Locate the cell with the specified text and output its (X, Y) center coordinate. 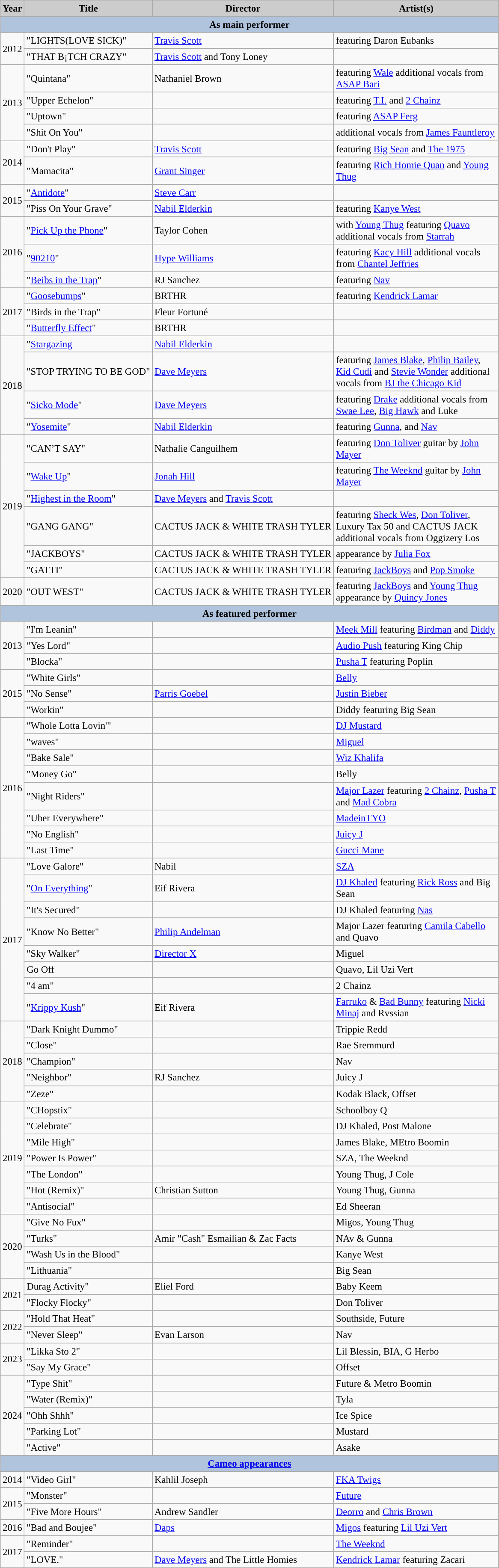
Nabil (243, 866)
Young Thug, Gunna (416, 1190)
"Power Is Power" (88, 1158)
"It's Secured" (88, 910)
DJ Khaled featuring Nas (416, 910)
"Wake Up" (88, 476)
Durag Activity" (88, 1287)
featuring Big Sean and The 1975 (416, 149)
Justin Bieber (416, 694)
Quavo, Lil Uzi Vert (416, 970)
"I'm Leanin" (88, 630)
"Bad and Boujee" (88, 1528)
"Pick Up the Phone" (88, 230)
SZA, The Weeknd (416, 1158)
"Video Girl" (88, 1479)
"The London" (88, 1174)
additional vocals from James Fauntleroy (416, 133)
Mustard (416, 1432)
2012 (12, 49)
Meek Mill featuring Birdman and Diddy (416, 630)
Evan Larson (243, 1335)
"GANG GANG" (88, 526)
2022 (12, 1327)
Audio Push featuring King Chip (416, 645)
Kodak Black, Offset (416, 1094)
"Don't Play" (88, 149)
"Zeze" (88, 1094)
"Goosebumps" (88, 296)
with Young Thug featuring Quavo additional vocals from Starrah (416, 230)
Offset (416, 1367)
Rae Sremmurd (416, 1045)
MadeinTYO (416, 818)
"Quintana" (88, 79)
featuring Rich Homie Quan and Young Thug (416, 170)
DJ Khaled featuring Rick Ross and Big Sean (416, 888)
SZA (416, 866)
featuring Nav (416, 280)
featuring Sheck Wes, Don Toliver, Luxury Tax 50 and CACTUS JACK additional vocals from Oggizery Los (416, 526)
Farruko & Bad Bunny featuring Nicki Minaj and Rvssian (416, 1008)
"Upper Echelon" (88, 101)
"CAN’T SAY" (88, 449)
"Last Time" (88, 850)
As main performer (249, 25)
Major Lazer featuring 2 Chainz, Pusha T and Mad Cobra (416, 796)
DJ Mustard (416, 726)
"Parking Lot" (88, 1432)
"Reminder" (88, 1544)
"Dark Knight Dummo" (88, 1030)
"OUT WEST" (88, 592)
featuring Don Toliver guitar by John Mayer (416, 449)
featuring JackBoys and Pop Smoke (416, 570)
"Beibs in the Trap" (88, 280)
"Turks" (88, 1239)
Director (243, 9)
featuring Gunna, and Nav (416, 427)
Major Lazer featuring Camila Cabello and Quavo (416, 932)
"STOP TRYING TO BE GOD" (88, 372)
The Weeknd (416, 1544)
Kendrick Lamar featuring Zacari (416, 1560)
"Sicko Mode" (88, 405)
"Stargazing (88, 344)
James Blake, MEtro Boomin (416, 1142)
Year (12, 9)
"CHopstix" (88, 1110)
featuring T.I. and 2 Chainz (416, 101)
appearance by Julia Fox (416, 553)
Andrew Sandler (243, 1512)
"Yes Lord" (88, 645)
Philip Andelman (243, 932)
Grant Singer (243, 170)
Steve Carr (243, 192)
featuring Kacy Hill additional vocals from Chantel Jeffries (416, 258)
"LOVE." (88, 1560)
2021 (12, 1294)
"GATTI" (88, 570)
Jonah Hill (243, 476)
"Butterfly Effect" (88, 328)
Title (88, 9)
"No Sense" (88, 694)
"Mamacita" (88, 170)
Ice Spice (416, 1415)
Cameo appearances (249, 1464)
Parris Goebel (243, 694)
"Likka Sto 2" (88, 1351)
Ed Sheeran (416, 1206)
Migos, Young Thug (416, 1222)
Baby Keem (416, 1287)
"Whole Lotta Lovin'" (88, 726)
Kahlil Joseph (243, 1479)
"White Girls" (88, 678)
"Never Sleep" (88, 1335)
featuring Drake additional vocals from Swae Lee, Big Hawk and Luke (416, 405)
featuring Wale additional vocals from ASAP Bari (416, 79)
Future (416, 1496)
featuring Daron Eubanks (416, 41)
"Krippy Kush" (88, 1008)
"On Everything" (88, 888)
"Water (Remix)" (88, 1399)
"Birds in the Trap" (88, 312)
"Piss On Your Grave" (88, 208)
featuring ASAP Ferg (416, 117)
"Say My Grace" (88, 1367)
"Monster" (88, 1496)
Deorro and Chris Brown (416, 1512)
"JACKBOYS" (88, 553)
"Highest in the Room" (88, 498)
Taylor Cohen (243, 230)
"Shit On You" (88, 133)
Lil Blessin, BIA, G Herbo (416, 1351)
Tyla (416, 1399)
Diddy featuring Big Sean (416, 710)
DJ Khaled, Post Malone (416, 1126)
Schoolboy Q (416, 1110)
"Night Riders" (88, 796)
Trippie Redd (416, 1030)
Dave Meyers and Travis Scott (243, 498)
"Money Go" (88, 774)
"Wash Us in the Blood" (88, 1254)
"4 am" (88, 986)
Hype Williams (243, 258)
Wiz Khalifa (416, 758)
"Blocka" (88, 662)
"Mile High" (88, 1142)
"Ohh Shhh" (88, 1415)
Director X (243, 953)
"Active" (88, 1447)
"Close" (88, 1045)
"Hot (Remix)" (88, 1190)
"Antidote" (88, 192)
Go Off (88, 970)
Artist(s) (416, 9)
Big Sean (416, 1271)
"Sky Walker" (88, 953)
Eliel Ford (243, 1287)
NAv & Gunna (416, 1239)
Pusha T featuring Poplin (416, 662)
Migos featuring Lil Uzi Vert (416, 1528)
"Uber Everywhere" (88, 818)
"Celebrate" (88, 1126)
"Flocky Flocky" (88, 1303)
2 Chainz (416, 986)
FKA Twigs (416, 1479)
"Neighbor" (88, 1078)
Young Thug, J Cole (416, 1174)
featuring James Blake, Philip Bailey, Kid Cudi and Stevie Wonder additional vocals from BJ the Chicago Kid (416, 372)
"Yosemite" (88, 427)
Kanye West (416, 1254)
Future & Metro Boomin (416, 1383)
"Give No Fux" (88, 1222)
Amir "Cash" Esmailian & Zac Facts (243, 1239)
"THAT B¡TCH CRAZY" (88, 57)
Asake (416, 1447)
2024 (12, 1415)
featuring The Weeknd guitar by John Mayer (416, 476)
As featured performer (249, 613)
Nathalie Canguilhem (243, 449)
Fleur Fortuné (243, 312)
featuring JackBoys and Young Thug appearance by Quincy Jones (416, 592)
"Love Galore" (88, 866)
"Know No Better" (88, 932)
2023 (12, 1359)
featuring Kanye West (416, 208)
"Workin" (88, 710)
"Uptown" (88, 117)
"Bake Sale" (88, 758)
featuring Kendrick Lamar (416, 296)
"Antisocial" (88, 1206)
"90210" (88, 258)
Nathaniel Brown (243, 79)
"Five More Hours" (88, 1512)
Don Toliver (416, 1303)
"Champion" (88, 1062)
Travis Scott and Tony Loney (243, 57)
Daps (243, 1528)
"Lithuania" (88, 1271)
Gucci Mane (416, 850)
Christian Sutton (243, 1190)
"waves" (88, 742)
Southside, Future (416, 1319)
Dave Meyers and The Little Homies (243, 1560)
"No English" (88, 834)
"Type Shit" (88, 1383)
"LIGHTS(LOVE SICK)" (88, 41)
"Hold That Heat" (88, 1319)
